From the cell containing the given text, extract its center point as (x, y) coordinate. 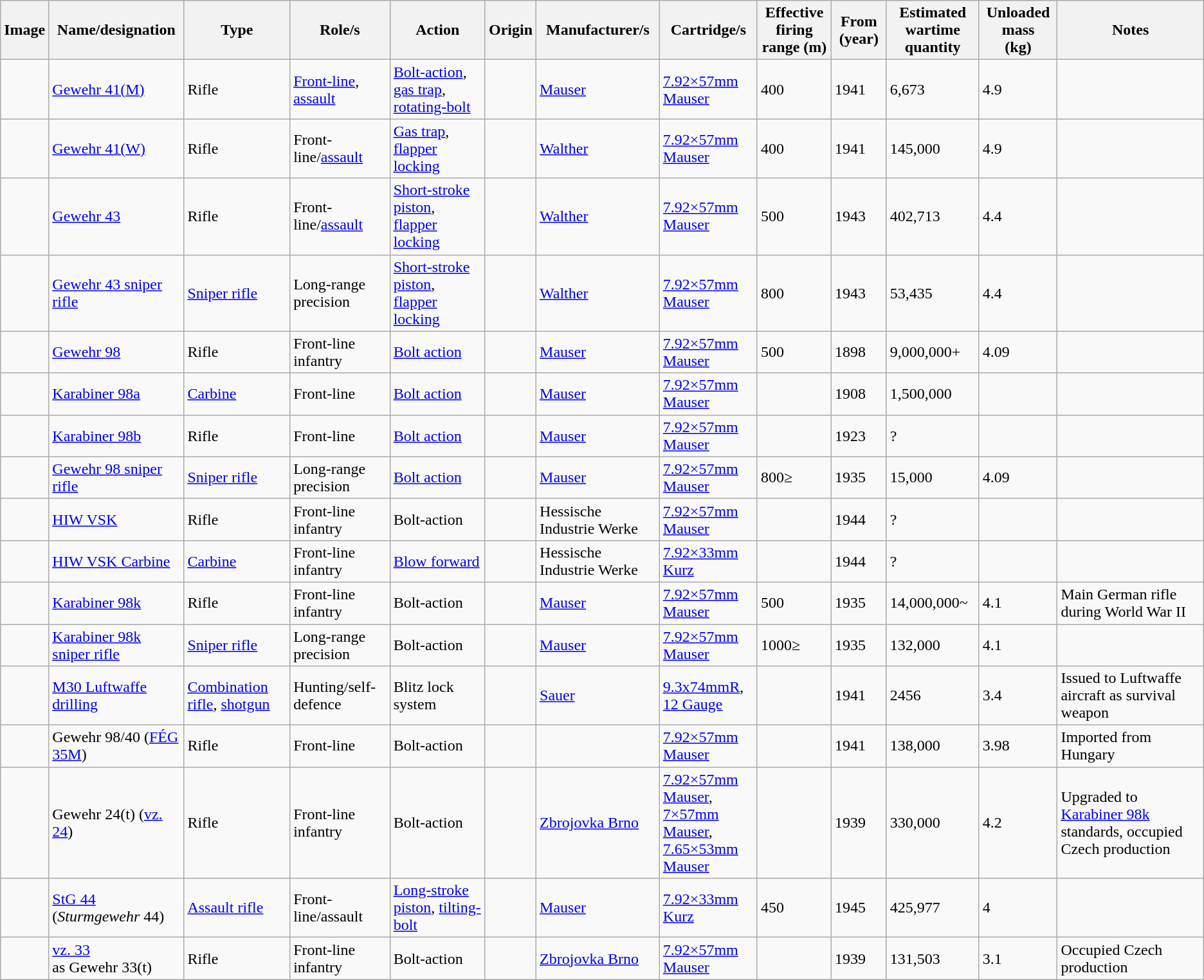
14,000,000~ (933, 603)
vz. 33as Gewehr 33(t) (116, 958)
Bolt-action, gas trap, rotating-bolt (437, 89)
402,713 (933, 216)
9,000,000+ (933, 352)
Blitz lock system (437, 696)
3.98 (1018, 746)
Gewehr 98/40 (FÉG 35M) (116, 746)
425,977 (933, 908)
800 (794, 293)
1945 (859, 908)
StG 44(Sturmgewehr 44) (116, 908)
450 (794, 908)
Occupied Czech production (1131, 958)
Gewehr 41(W) (116, 149)
Karabiner 98b (116, 436)
132,000 (933, 644)
Type (237, 30)
3.4 (1018, 696)
53,435 (933, 293)
Main German rifle during World War II (1131, 603)
Karabiner 98k sniper rifle (116, 644)
Karabiner 98a (116, 394)
15,000 (933, 477)
Unloaded mass (kg) (1018, 30)
Karabiner 98k (116, 603)
HIW VSK Carbine (116, 561)
Assault rifle (237, 908)
Image (24, 30)
800≥ (794, 477)
Action (437, 30)
Combination rifle, shotgun (237, 696)
330,000 (933, 823)
Effective firing range (m) (794, 30)
Name/designation (116, 30)
1923 (859, 436)
6,673 (933, 89)
HIW VSK (116, 520)
138,000 (933, 746)
Cartridge/s (708, 30)
7.92×57mm Mauser,7×57mm Mauser,7.65×53mm Mauser (708, 823)
Gewehr 98 (116, 352)
4 (1018, 908)
9.3x74mmR,12 Gauge (708, 696)
145,000 (933, 149)
From (year) (859, 30)
Gewehr 98 sniper rifle (116, 477)
Long-stroke piston, tilting-bolt (437, 908)
Front-line, assault (340, 89)
Gewehr 24(t) (vz. 24) (116, 823)
4.2 (1018, 823)
Blow forward (437, 561)
1000≥ (794, 644)
1908 (859, 394)
Notes (1131, 30)
Imported from Hungary (1131, 746)
3.1 (1018, 958)
Issued to Luftwaffe aircraft as survival weapon (1131, 696)
2456 (933, 696)
Upgraded to Karabiner 98k standards, occupied Czech production (1131, 823)
Gas trap, flapper locking (437, 149)
1898 (859, 352)
131,503 (933, 958)
Estimated wartime quantity (933, 30)
Origin (511, 30)
Gewehr 43 (116, 216)
1,500,000 (933, 394)
Sauer (598, 696)
Gewehr 41(M) (116, 89)
Manufacturer/s (598, 30)
M30 Luftwaffe drilling (116, 696)
Role/s (340, 30)
Hunting/self-defence (340, 696)
Gewehr 43 sniper rifle (116, 293)
